Pinpoint the cell where the given text exists, returning its [X, Y] midpoint coordinate. 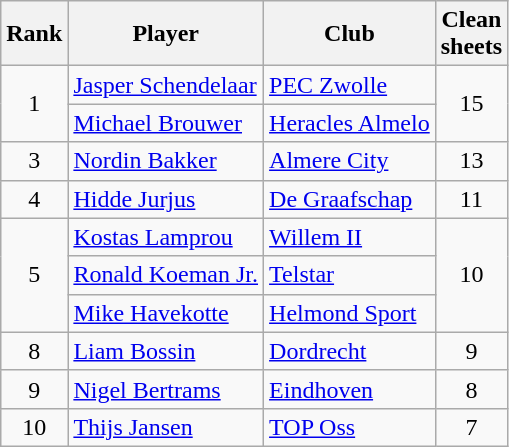
PEC Zwolle [350, 85]
Nigel Bertrams [166, 389]
Eindhoven [350, 389]
13 [471, 161]
Helmond Sport [350, 313]
Telstar [350, 275]
Liam Bossin [166, 351]
Player [166, 34]
Rank [34, 34]
Hidde Jurjus [166, 199]
TOP Oss [350, 427]
Nordin Bakker [166, 161]
Almere City [350, 161]
3 [34, 161]
Willem II [350, 237]
4 [34, 199]
1 [34, 104]
Michael Brouwer [166, 123]
Thijs Jansen [166, 427]
Mike Havekotte [166, 313]
Club [350, 34]
11 [471, 199]
5 [34, 275]
Jasper Schendelaar [166, 85]
7 [471, 427]
Kostas Lamprou [166, 237]
Heracles Almelo [350, 123]
Dordrecht [350, 351]
Ronald Koeman Jr. [166, 275]
Cleansheets [471, 34]
15 [471, 104]
De Graafschap [350, 199]
